Return (X, Y) of the center of cell containing provided text 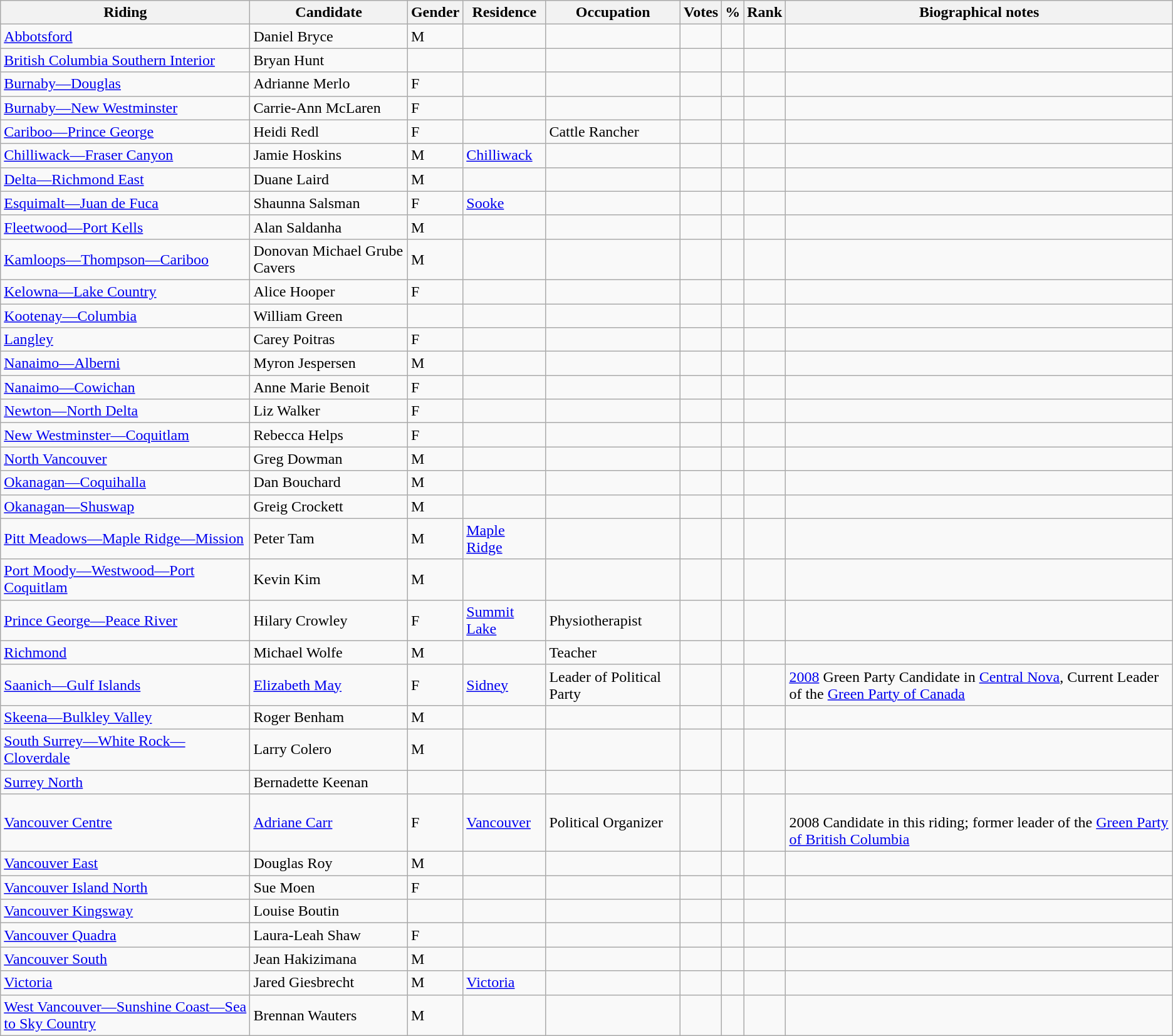
Nanaimo—Alberni (125, 364)
Sooke (504, 203)
Vancouver Kingsway (125, 911)
Kelowna—Lake Country (125, 291)
Bryan Hunt (328, 60)
Fleetwood—Port Kells (125, 227)
Kevin Kim (328, 579)
Daniel Bryce (328, 36)
Alan Saldanha (328, 227)
Peter Tam (328, 539)
Adriane Carr (328, 823)
Myron Jespersen (328, 364)
% (733, 13)
Leader of Political Party (613, 684)
Okanagan—Shuswap (125, 506)
New Westminster—Coquitlam (125, 435)
Greg Dowman (328, 459)
Sue Moen (328, 887)
Skeena—Bulkley Valley (125, 717)
Candidate (328, 13)
Donovan Michael Grube Cavers (328, 259)
Vancouver East (125, 864)
Vancouver Quadra (125, 935)
North Vancouver (125, 459)
Liz Walker (328, 411)
Sidney (504, 684)
Burnaby—Douglas (125, 84)
Alice Hooper (328, 291)
Carey Poitras (328, 340)
Nanaimo—Cowichan (125, 387)
William Green (328, 315)
British Columbia Southern Interior (125, 60)
West Vancouver—Sunshine Coast—Sea to Sky Country (125, 1015)
Maple Ridge (504, 539)
Greig Crockett (328, 506)
Pitt Meadows—Maple Ridge—Mission (125, 539)
Residence (504, 13)
Richmond (125, 652)
Cattle Rancher (613, 132)
Vancouver South (125, 959)
Vancouver Centre (125, 823)
Heidi Redl (328, 132)
Laura-Leah Shaw (328, 935)
South Surrey—White Rock—Cloverdale (125, 750)
Kamloops—Thompson—Cariboo (125, 259)
Elizabeth May (328, 684)
Physiotherapist (613, 620)
Rank (764, 13)
Langley (125, 340)
2008 Green Party Candidate in Central Nova, Current Leader of the Green Party of Canada (979, 684)
Shaunna Salsman (328, 203)
Duane Laird (328, 179)
2008 Candidate in this riding; former leader of the Green Party of British Columbia (979, 823)
Burnaby—New Westminster (125, 108)
Biographical notes (979, 13)
Jean Hakizimana (328, 959)
Kootenay—Columbia (125, 315)
Newton—North Delta (125, 411)
Summit Lake (504, 620)
Larry Colero (328, 750)
Chilliwack—Fraser Canyon (125, 155)
Abbotsford (125, 36)
Anne Marie Benoit (328, 387)
Prince George—Peace River (125, 620)
Chilliwack (504, 155)
Bernadette Keenan (328, 782)
Jamie Hoskins (328, 155)
Adrianne Merlo (328, 84)
Rebecca Helps (328, 435)
Esquimalt—Juan de Fuca (125, 203)
Okanagan—Coquihalla (125, 483)
Teacher (613, 652)
Michael Wolfe (328, 652)
Port Moody—Westwood—Port Coquitlam (125, 579)
Political Organizer (613, 823)
Douglas Roy (328, 864)
Riding (125, 13)
Saanich—Gulf Islands (125, 684)
Brennan Wauters (328, 1015)
Jared Giesbrecht (328, 983)
Cariboo—Prince George (125, 132)
Roger Benham (328, 717)
Louise Boutin (328, 911)
Dan Bouchard (328, 483)
Delta—Richmond East (125, 179)
Carrie-Ann McLaren (328, 108)
Occupation (613, 13)
Votes (701, 13)
Hilary Crowley (328, 620)
Vancouver (504, 823)
Vancouver Island North (125, 887)
Gender (435, 13)
Surrey North (125, 782)
